Provide the (X, Y) coordinate of the cell's center where the given text is located.  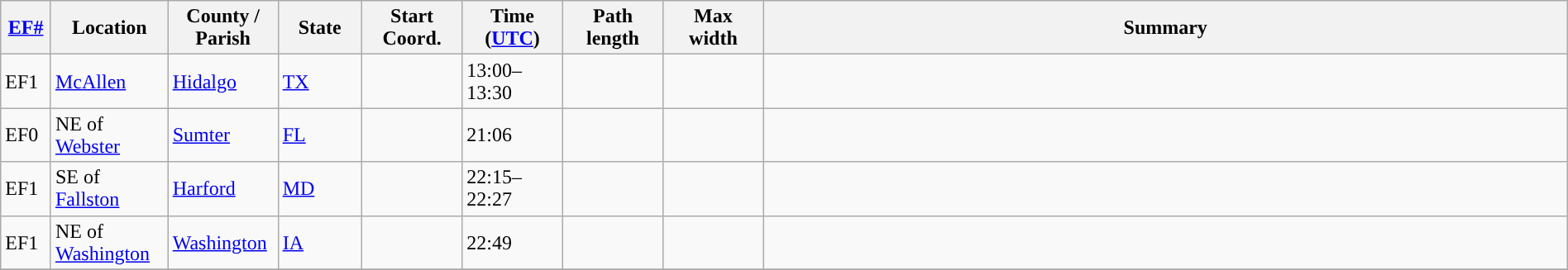
21:06 (513, 135)
EF# (26, 28)
Start Coord. (412, 28)
Sumter (223, 135)
Time (UTC) (513, 28)
Path length (612, 28)
Washington (223, 243)
NE of Webster (109, 135)
MD (319, 188)
State (319, 28)
13:00–13:30 (513, 81)
McAllen (109, 81)
Hidalgo (223, 81)
22:49 (513, 243)
Harford (223, 188)
Location (109, 28)
Max width (713, 28)
Summary (1165, 28)
TX (319, 81)
EF0 (26, 135)
County / Parish (223, 28)
FL (319, 135)
SE of Fallston (109, 188)
IA (319, 243)
NE of Washington (109, 243)
22:15–22:27 (513, 188)
